From the cell containing the given text, extract its center point as [x, y] coordinate. 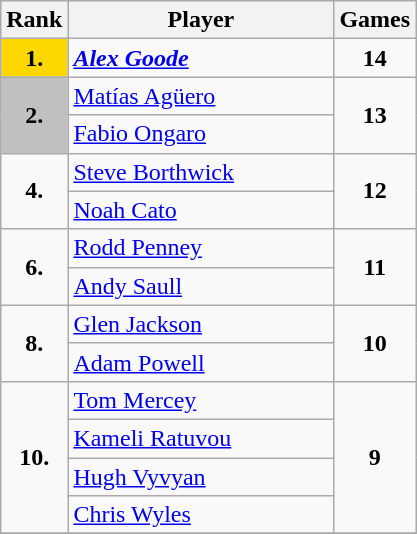
Steve Borthwick [201, 172]
Fabio Ongaro [201, 134]
Glen Jackson [201, 324]
10 [375, 343]
2. [34, 115]
Hugh Vyvyan [201, 477]
Kameli Ratuvou [201, 438]
Tom Mercey [201, 400]
14 [375, 58]
Games [375, 20]
Rodd Penney [201, 248]
13 [375, 115]
11 [375, 267]
10. [34, 457]
Matías Agüero [201, 96]
Adam Powell [201, 362]
Chris Wyles [201, 515]
Player [201, 20]
8. [34, 343]
1. [34, 58]
4. [34, 191]
Alex Goode [201, 58]
12 [375, 191]
Noah Cato [201, 210]
9 [375, 457]
Rank [34, 20]
Andy Saull [201, 286]
6. [34, 267]
